Locate the cell with the specified text and output its [X, Y] center coordinate. 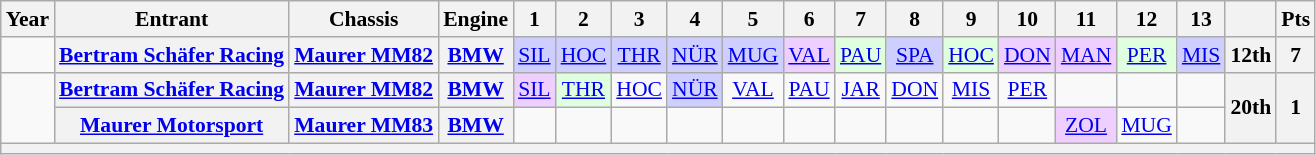
3 [639, 19]
ZOL [1086, 126]
6 [809, 19]
13 [1202, 19]
2 [584, 19]
12 [1146, 19]
20th [1250, 108]
JAR [860, 90]
10 [1028, 19]
Entrant [172, 19]
Maurer MM83 [364, 126]
9 [971, 19]
MAN [1086, 55]
SPA [914, 55]
5 [754, 19]
Maurer Motorsport [172, 126]
8 [914, 19]
4 [695, 19]
11 [1086, 19]
Year [28, 19]
Engine [476, 19]
12th [1250, 55]
Pts [1296, 19]
Chassis [364, 19]
